Return the [x, y] coordinate for the center point of the cell that contains the specified text.  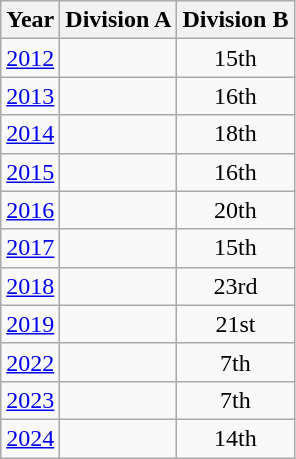
14th [236, 438]
2015 [30, 172]
2014 [30, 134]
2023 [30, 400]
18th [236, 134]
2013 [30, 96]
23rd [236, 286]
Year [30, 20]
2022 [30, 362]
21st [236, 324]
Division A [118, 20]
2024 [30, 438]
2016 [30, 210]
Division B [236, 20]
2019 [30, 324]
20th [236, 210]
2017 [30, 248]
2012 [30, 58]
2018 [30, 286]
